Locate the cell with the specified text and output its [X, Y] center coordinate. 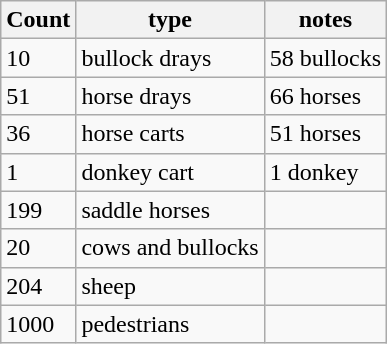
horse carts [170, 134]
51 [38, 96]
sheep [170, 286]
pedestrians [170, 324]
1 [38, 172]
1000 [38, 324]
204 [38, 286]
donkey cart [170, 172]
51 horses [325, 134]
1 donkey [325, 172]
10 [38, 58]
bullock drays [170, 58]
Count [38, 20]
36 [38, 134]
type [170, 20]
notes [325, 20]
cows and bullocks [170, 248]
199 [38, 210]
horse drays [170, 96]
66 horses [325, 96]
saddle horses [170, 210]
58 bullocks [325, 58]
20 [38, 248]
